Pinpoint the cell where the given text exists, returning its (x, y) midpoint coordinate. 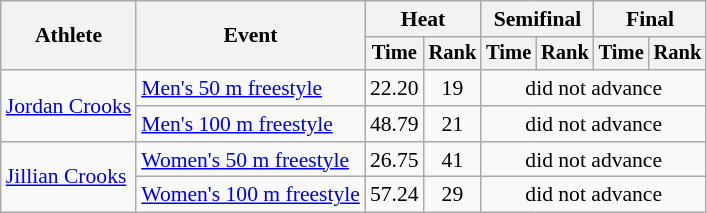
Heat (423, 19)
Women's 50 m freestyle (250, 160)
Athlete (68, 36)
41 (453, 160)
Men's 100 m freestyle (250, 124)
19 (453, 88)
21 (453, 124)
29 (453, 195)
Semifinal (537, 19)
48.79 (394, 124)
57.24 (394, 195)
Event (250, 36)
22.20 (394, 88)
Jordan Crooks (68, 106)
Women's 100 m freestyle (250, 195)
Jillian Crooks (68, 178)
Men's 50 m freestyle (250, 88)
26.75 (394, 160)
Final (650, 19)
